Locate the cell with the specified text and output its [x, y] center coordinate. 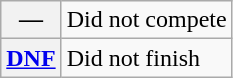
Did not compete [146, 20]
DNF [31, 58]
— [31, 20]
Did not finish [146, 58]
